Output the [X, Y] coordinate of the center of the cell containing the given text.  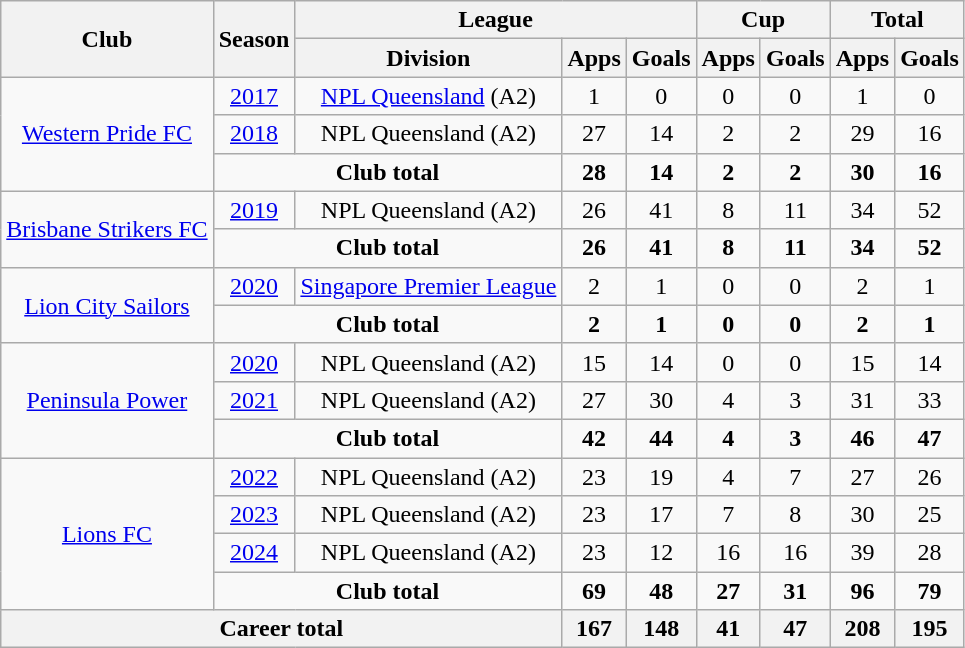
208 [862, 629]
2021 [254, 400]
19 [661, 477]
Career total [282, 629]
69 [594, 591]
79 [930, 591]
2019 [254, 210]
Western Pride FC [107, 134]
2024 [254, 553]
33 [930, 400]
Lions FC [107, 534]
48 [661, 591]
39 [862, 553]
167 [594, 629]
42 [594, 438]
12 [661, 553]
Division [428, 58]
148 [661, 629]
46 [862, 438]
League [496, 20]
Club [107, 39]
Peninsula Power [107, 400]
44 [661, 438]
Brisbane Strikers FC [107, 229]
25 [930, 515]
96 [862, 591]
2018 [254, 134]
Lion City Sailors [107, 305]
17 [661, 515]
Season [254, 39]
Singapore Premier League [428, 286]
2017 [254, 96]
2023 [254, 515]
Cup [763, 20]
29 [862, 134]
2022 [254, 477]
195 [930, 629]
Total [897, 20]
